Scan for the cell matching the given text and deliver its [X, Y] coordinate at center. 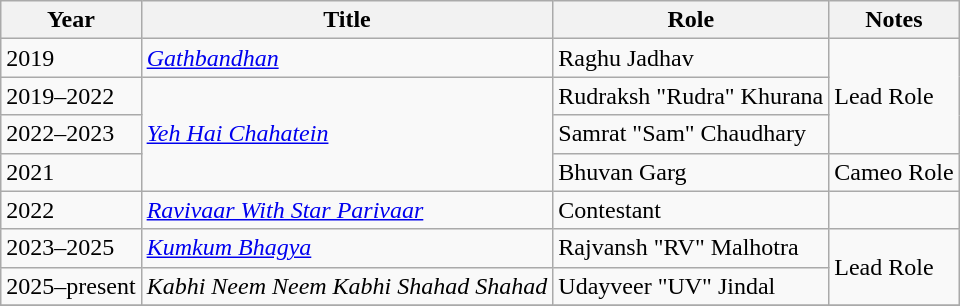
Contestant [691, 210]
Bhuvan Garg [691, 172]
Role [691, 20]
2023–2025 [71, 248]
Rajvansh "RV" Malhotra [691, 248]
Year [71, 20]
2019 [71, 58]
Raghu Jadhav [691, 58]
Cameo Role [894, 172]
Udayveer "UV" Jindal [691, 286]
Kumkum Bhagya [347, 248]
2022 [71, 210]
Title [347, 20]
Yeh Hai Chahatein [347, 134]
Ravivaar With Star Parivaar [347, 210]
2022–2023 [71, 134]
2021 [71, 172]
Kabhi Neem Neem Kabhi Shahad Shahad [347, 286]
Notes [894, 20]
Rudraksh "Rudra" Khurana [691, 96]
Gathbandhan [347, 58]
Samrat "Sam" Chaudhary [691, 134]
2019–2022 [71, 96]
2025–present [71, 286]
